For the text-containing cell, return its midpoint in [x, y] coordinate format. 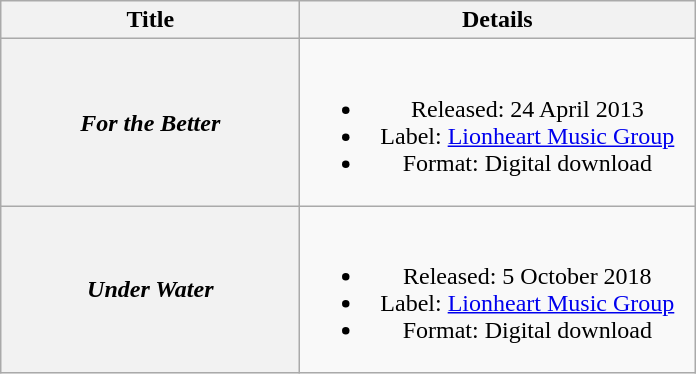
Details [498, 20]
Released: 24 April 2013Label: Lionheart Music GroupFormat: Digital download [498, 122]
For the Better [150, 122]
Released: 5 October 2018Label: Lionheart Music GroupFormat: Digital download [498, 290]
Under Water [150, 290]
Title [150, 20]
